Identify which cell holds the provided text, then report its (x, y) central coordinate. 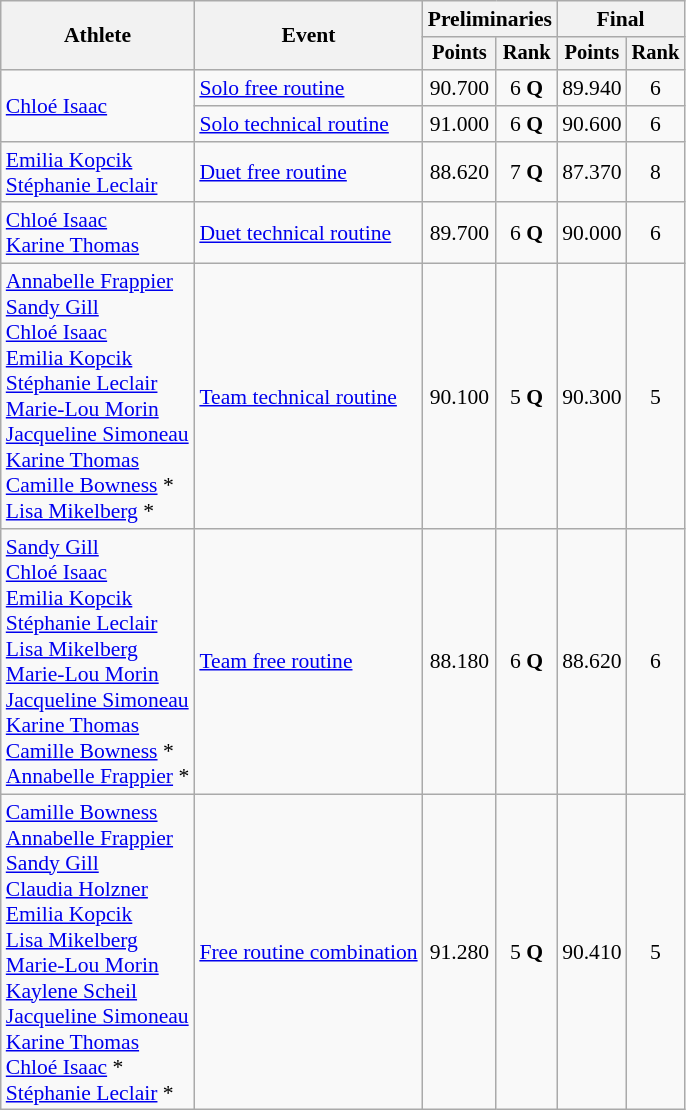
Chloé Isaac (98, 106)
Solo free routine (308, 88)
90.100 (460, 396)
Team free routine (308, 662)
90.000 (592, 234)
91.280 (460, 952)
Chloé IsaacKarine Thomas (98, 234)
Event (308, 36)
90.300 (592, 396)
Athlete (98, 36)
90.700 (460, 88)
Final (620, 19)
8 (656, 172)
Free routine combination (308, 952)
Duet technical routine (308, 234)
90.410 (592, 952)
Solo technical routine (308, 124)
89.700 (460, 234)
Team technical routine (308, 396)
Annabelle FrappierSandy GillChloé IsaacEmilia KopcikStéphanie LeclairMarie-Lou MorinJacqueline SimoneauKarine ThomasCamille Bowness *Lisa Mikelberg * (98, 396)
Emilia KopcikStéphanie Leclair (98, 172)
90.600 (592, 124)
Sandy GillChloé IsaacEmilia KopcikStéphanie LeclairLisa MikelbergMarie-Lou MorinJacqueline SimoneauKarine ThomasCamille Bowness *Annabelle Frappier * (98, 662)
Duet free routine (308, 172)
7 Q (526, 172)
89.940 (592, 88)
91.000 (460, 124)
87.370 (592, 172)
Preliminaries (490, 19)
88.180 (460, 662)
